For the text-containing cell, return its midpoint in [X, Y] coordinate format. 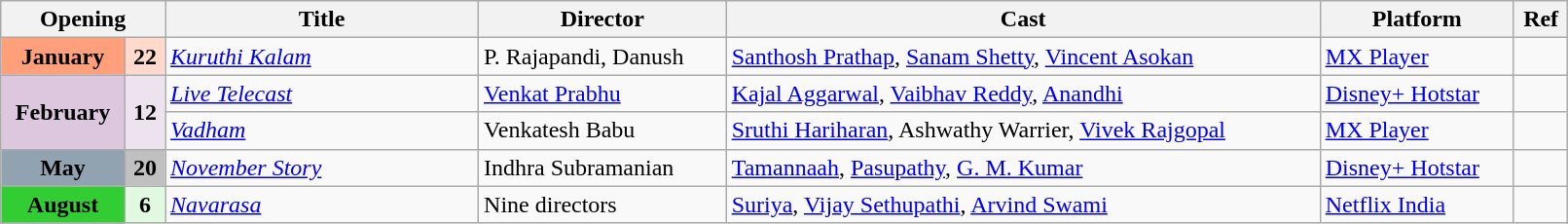
6 [144, 205]
Vadham [322, 131]
Director [603, 19]
12 [144, 112]
Live Telecast [322, 93]
January [63, 56]
Platform [1417, 19]
Venkatesh Babu [603, 131]
Opening [84, 19]
20 [144, 168]
Navarasa [322, 205]
November Story [322, 168]
Ref [1540, 19]
Sruthi Hariharan, Ashwathy Warrier, Vivek Rajgopal [1023, 131]
Kuruthi Kalam [322, 56]
Suriya, Vijay Sethupathi, Arvind Swami [1023, 205]
Netflix India [1417, 205]
Indhra Subramanian [603, 168]
Cast [1023, 19]
Tamannaah, Pasupathy, G. M. Kumar [1023, 168]
May [63, 168]
Kajal Aggarwal, Vaibhav Reddy, Anandhi [1023, 93]
Title [322, 19]
August [63, 205]
22 [144, 56]
Nine directors [603, 205]
Santhosh Prathap, Sanam Shetty, Vincent Asokan [1023, 56]
Venkat Prabhu [603, 93]
P. Rajapandi, Danush [603, 56]
February [63, 112]
